Return (x, y) of the center of cell containing provided text 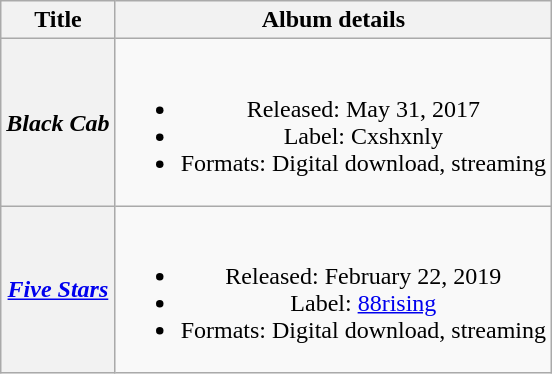
Released: May 31, 2017Label: CxshxnlyFormats: Digital download, streaming (333, 122)
Five Stars (58, 290)
Title (58, 20)
Album details (333, 20)
Released: February 22, 2019Label: 88risingFormats: Digital download, streaming (333, 290)
Black Cab (58, 122)
